Return [x, y] of the center of cell containing provided text 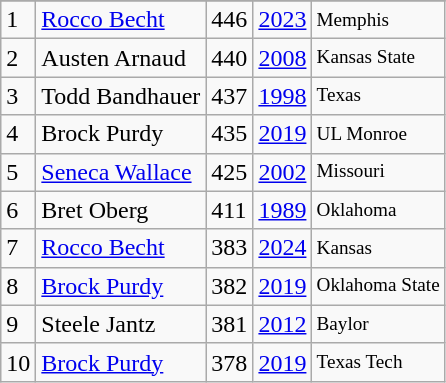
7 [18, 248]
381 [230, 324]
2012 [282, 324]
6 [18, 210]
440 [230, 58]
Kansas [378, 248]
Baylor [378, 324]
8 [18, 286]
382 [230, 286]
3 [18, 96]
Texas [378, 96]
10 [18, 362]
Austen Arnaud [121, 58]
1 [18, 20]
Steele Jantz [121, 324]
437 [230, 96]
1998 [282, 96]
9 [18, 324]
411 [230, 210]
Bret Oberg [121, 210]
UL Monroe [378, 134]
Todd Bandhauer [121, 96]
425 [230, 172]
Texas Tech [378, 362]
2002 [282, 172]
378 [230, 362]
Oklahoma [378, 210]
4 [18, 134]
1989 [282, 210]
2023 [282, 20]
Seneca Wallace [121, 172]
2024 [282, 248]
383 [230, 248]
Missouri [378, 172]
5 [18, 172]
Memphis [378, 20]
Oklahoma State [378, 286]
Kansas State [378, 58]
2008 [282, 58]
2 [18, 58]
446 [230, 20]
435 [230, 134]
